Pinpoint the cell where the given text exists, returning its [X, Y] midpoint coordinate. 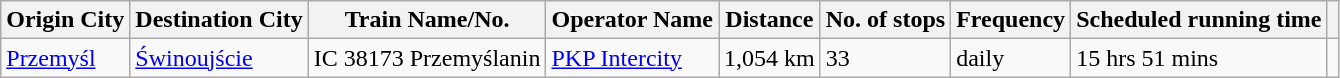
Frequency [1011, 20]
Destination City [219, 20]
Świnoujście [219, 58]
Origin City [66, 20]
Distance [769, 20]
PKP Intercity [632, 58]
15 hrs 51 mins [1199, 58]
1,054 km [769, 58]
IC 38173 Przemyślanin [427, 58]
Przemyśl [66, 58]
Train Name/No. [427, 20]
Operator Name [632, 20]
Scheduled running time [1199, 20]
No. of stops [885, 20]
33 [885, 58]
daily [1011, 58]
